Detect which cell encompasses the target text, then output its [x, y] center coordinate. 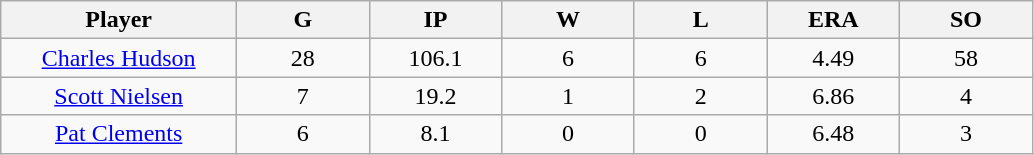
58 [966, 58]
SO [966, 20]
6.86 [834, 96]
3 [966, 134]
Pat Clements [119, 134]
2 [700, 96]
106.1 [436, 58]
Player [119, 20]
IP [436, 20]
19.2 [436, 96]
7 [304, 96]
ERA [834, 20]
8.1 [436, 134]
L [700, 20]
1 [568, 96]
Charles Hudson [119, 58]
Scott Nielsen [119, 96]
W [568, 20]
4.49 [834, 58]
28 [304, 58]
G [304, 20]
4 [966, 96]
6.48 [834, 134]
